Detect which cell encompasses the target text, then output its (X, Y) center coordinate. 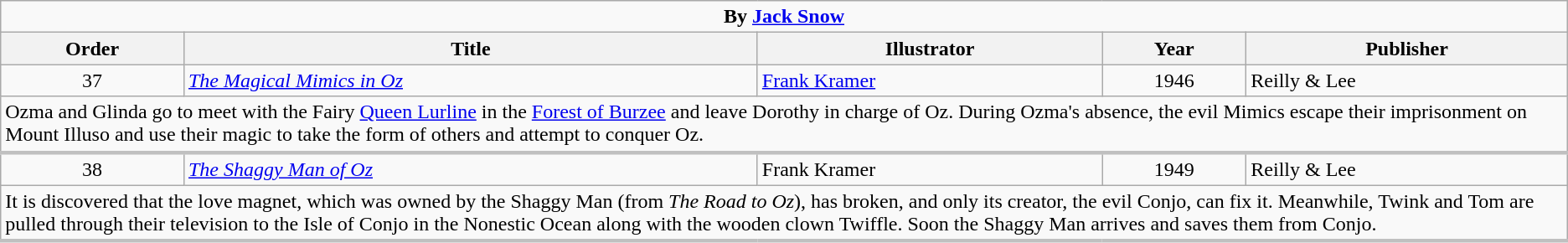
The Shaggy Man of Oz (471, 169)
Year (1174, 49)
1949 (1174, 169)
By Jack Snow (784, 17)
Order (92, 49)
1946 (1174, 80)
37 (92, 80)
Title (471, 49)
Illustrator (930, 49)
Publisher (1407, 49)
The Magical Mimics in Oz (471, 80)
38 (92, 169)
